Identify which cell holds the provided text, then report its [X, Y] central coordinate. 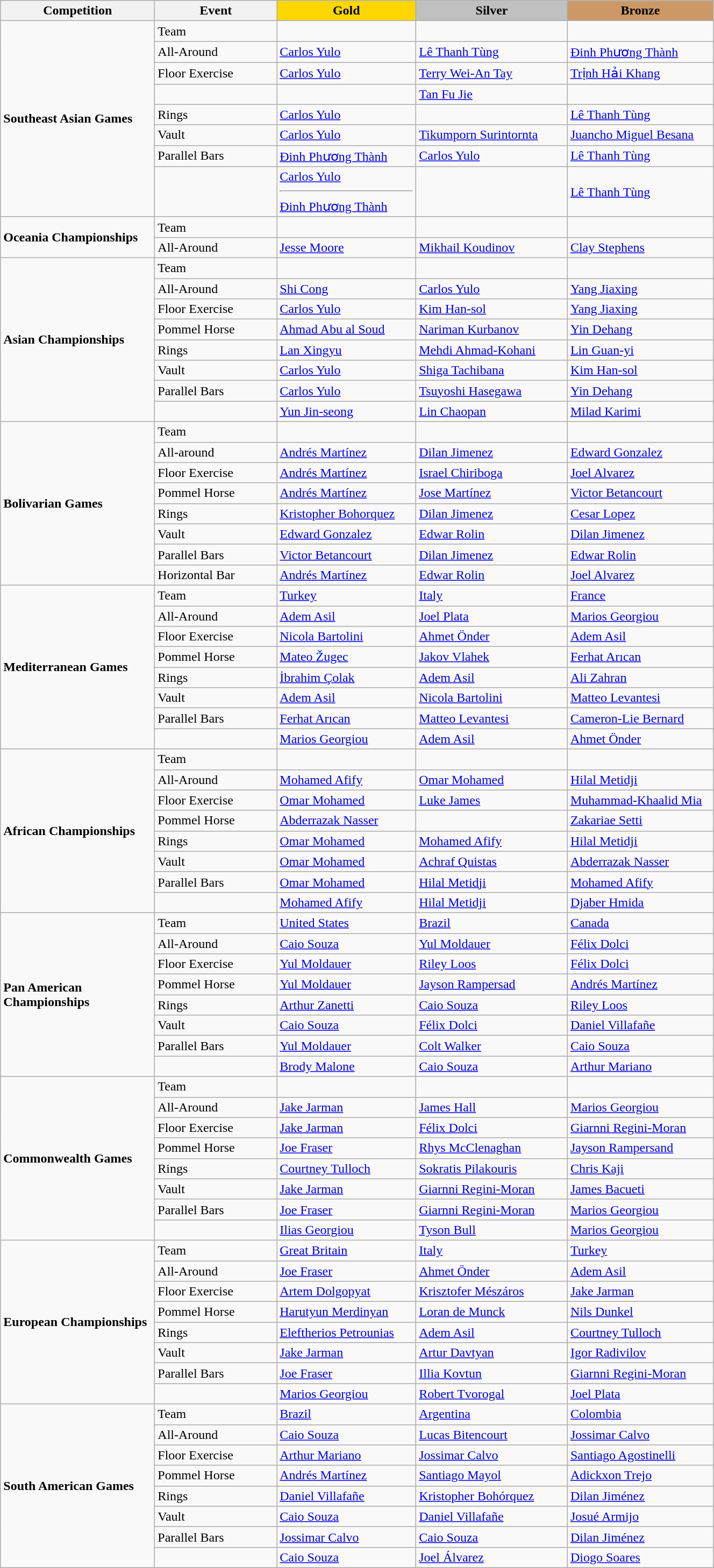
France [640, 595]
İbrahim Çolak [346, 678]
Cesar Lopez [640, 514]
Artur Davtyan [492, 1353]
Terry Wei-An Tay [492, 73]
Krisztofer Mészáros [492, 1292]
Canada [640, 923]
Jayson Rampersad [492, 985]
Mikhail Koudinov [492, 247]
Artem Dolgopyat [346, 1292]
Josué Armijo [640, 1516]
Eleftherios Petrounias [346, 1332]
Muhammad-Khaalid Mia [640, 800]
Silver [492, 11]
Robert Tvorogal [492, 1394]
Jose Martínez [492, 493]
Carlos Yulo Đinh Phương Thành [346, 192]
Shi Cong [346, 289]
Oceania Championships [77, 237]
Lucas Bitencourt [492, 1435]
Colt Walker [492, 1046]
South American Games [77, 1486]
James Hall [492, 1107]
All-around [216, 452]
Lin Chaopan [492, 411]
Bolivarian Games [77, 503]
James Bacueti [640, 1189]
Jayson Rampersand [640, 1148]
Brody Malone [346, 1066]
Argentina [492, 1414]
Loran de Munck [492, 1312]
Sokratis Pilakouris [492, 1168]
Lan Xingyu [346, 350]
Kristopher Bohórquez [492, 1496]
Arthur Zanetti [346, 1005]
Great Britain [346, 1250]
Chris Kaji [640, 1168]
Kristopher Bohorquez [346, 514]
Illia Kovtun [492, 1373]
Mehdi Ahmad-Kohani [492, 350]
Yun Jin-seong [346, 411]
Jakov Vlahek [492, 657]
Luke James [492, 800]
Adickxon Trejo [640, 1476]
Santiago Agostinelli [640, 1455]
United States [346, 923]
Lin Guan-yi [640, 350]
European Championships [77, 1322]
Ilias Georgiou [346, 1230]
Event [216, 11]
Tan Fu Jie [492, 94]
Jesse Moore [346, 247]
Clay Stephens [640, 247]
Diogo Soares [640, 1557]
Nils Dunkel [640, 1312]
Pan American Championships [77, 994]
Gold [346, 11]
Zakariae Setti [640, 821]
Southeast Asian Games [77, 119]
Colombia [640, 1414]
Mateo Žugec [346, 657]
Juancho Miguel Besana [640, 135]
Cameron-Lie Bernard [640, 718]
Djaber Hmida [640, 902]
Igor Radivilov [640, 1353]
Asian Championships [77, 339]
Ahmad Abu al Soud [346, 330]
Joel Álvarez [492, 1557]
Shiga Tachibana [492, 370]
Horizontal Bar [216, 575]
Nariman Kurbanov [492, 330]
Bronze [640, 11]
Commonwealth Games [77, 1158]
Tsuyoshi Hasegawa [492, 391]
Harutyun Merdinyan [346, 1312]
Achraf Quistas [492, 861]
Ali Zahran [640, 678]
Trịnh Hải Khang [640, 73]
Competition [77, 11]
Tyson Bull [492, 1230]
Mediterranean Games [77, 667]
African Championships [77, 831]
Tikumporn Surintornta [492, 135]
Rhys McClenaghan [492, 1148]
Santiago Mayol [492, 1476]
Israel Chiriboga [492, 473]
Milad Karimi [640, 411]
